Identify which cell holds the provided text, then report its (X, Y) central coordinate. 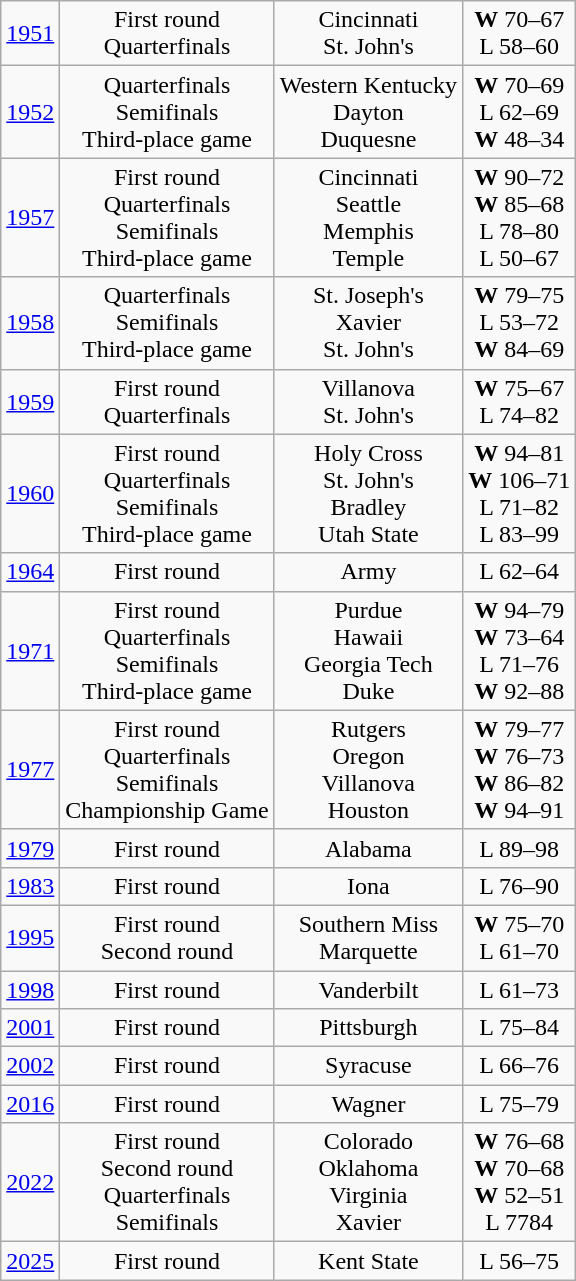
Pittsburgh (368, 1028)
First roundSecond roundQuarterfinalsSemifinals (167, 1182)
W 94–79W 73–64L 71–76W 92–88 (520, 650)
Wagner (368, 1104)
Kent State (368, 1261)
Western KentuckyDaytonDuquesne (368, 112)
1952 (30, 112)
Iona (368, 886)
2022 (30, 1182)
2016 (30, 1104)
L 89–98 (520, 848)
VillanovaSt. John's (368, 402)
1959 (30, 402)
1998 (30, 989)
W 90–72W 85–68L 78–80L 50–67 (520, 218)
1964 (30, 572)
PurdueHawaiiGeorgia TechDuke (368, 650)
L 75–84 (520, 1028)
First roundSecond round (167, 938)
1958 (30, 323)
W 70–69L 62–69W 48–34 (520, 112)
L 66–76 (520, 1066)
RutgersOregonVillanovaHouston (368, 770)
1951 (30, 34)
W 75–70L 61–70 (520, 938)
CincinnatiSt. John's (368, 34)
Vanderbilt (368, 989)
2025 (30, 1261)
ColoradoOklahomaVirginiaXavier (368, 1182)
1979 (30, 848)
W 94–81W 106–71L 71–82L 83–99 (520, 494)
W 75–67L 74–82 (520, 402)
L 62–64 (520, 572)
W 70–67L 58–60 (520, 34)
Southern MissMarquette (368, 938)
L 61–73 (520, 989)
1977 (30, 770)
Syracuse (368, 1066)
W 79–77W 76–73W 86–82W 94–91 (520, 770)
2002 (30, 1066)
W 76–68 W 70–68 W 52–51L 7784 (520, 1182)
L 56–75 (520, 1261)
W 79–75L 53–72W 84–69 (520, 323)
St. Joseph'sXavierSt. John's (368, 323)
First roundQuarterfinalsSemifinalsChampionship Game (167, 770)
L 76–90 (520, 886)
CincinnatiSeattleMemphisTemple (368, 218)
Alabama (368, 848)
2001 (30, 1028)
1983 (30, 886)
Army (368, 572)
1957 (30, 218)
1960 (30, 494)
1995 (30, 938)
L 75–79 (520, 1104)
Holy CrossSt. John'sBradleyUtah State (368, 494)
1971 (30, 650)
